Identify which cell holds the provided text, then report its [X, Y] central coordinate. 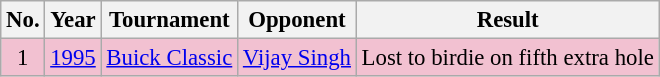
Vijay Singh [298, 58]
Tournament [170, 20]
Lost to birdie on fifth extra hole [508, 58]
Opponent [298, 20]
Year [73, 20]
Buick Classic [170, 58]
No. [23, 20]
1 [23, 58]
Result [508, 20]
1995 [73, 58]
